Detect which cell encompasses the target text, then output its (X, Y) center coordinate. 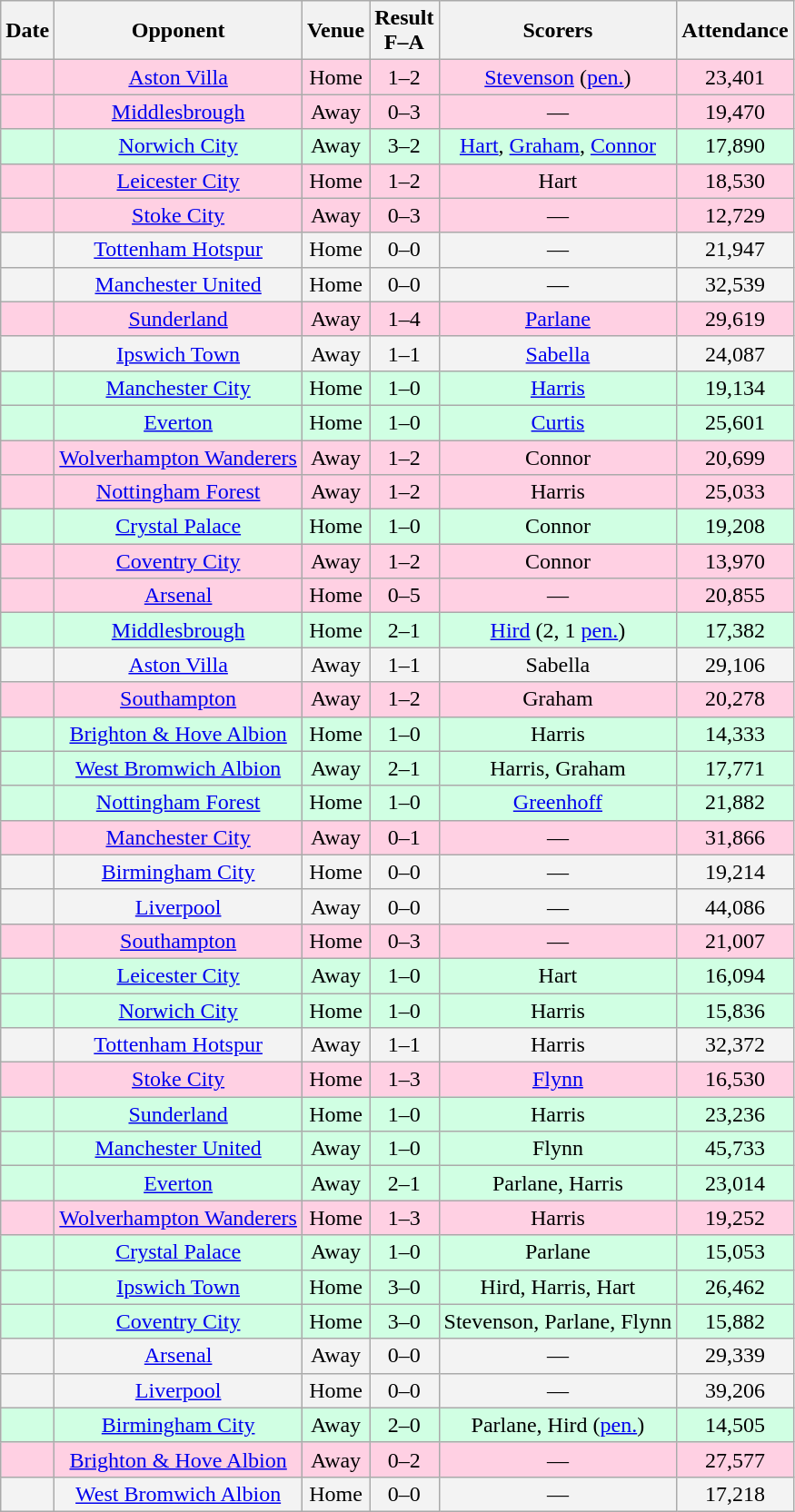
23,401 (735, 77)
0–2 (404, 1459)
39,206 (735, 1390)
20,855 (735, 596)
15,053 (735, 1252)
Curtis (558, 422)
21,882 (735, 803)
Harris, Graham (558, 768)
29,339 (735, 1356)
23,014 (735, 1183)
24,087 (735, 353)
19,214 (735, 872)
Parlane, Hird (pen.) (558, 1425)
32,539 (735, 284)
21,947 (735, 250)
3–2 (404, 146)
45,733 (735, 1149)
16,530 (735, 1080)
19,134 (735, 388)
19,470 (735, 112)
17,218 (735, 1494)
Stevenson, Parlane, Flynn (558, 1321)
18,530 (735, 181)
25,601 (735, 422)
14,505 (735, 1425)
21,007 (735, 941)
0–1 (404, 837)
Date (27, 31)
27,577 (735, 1459)
1–4 (404, 319)
17,890 (735, 146)
Parlane, Harris (558, 1183)
15,836 (735, 1011)
13,970 (735, 561)
16,094 (735, 975)
0–5 (404, 596)
Opponent (178, 31)
23,236 (735, 1114)
32,372 (735, 1045)
19,252 (735, 1218)
17,382 (735, 630)
26,462 (735, 1287)
20,278 (735, 699)
29,619 (735, 319)
Hird (2, 1 pen.) (558, 630)
25,033 (735, 492)
17,771 (735, 768)
Venue (335, 31)
Stevenson (pen.) (558, 77)
19,208 (735, 527)
ResultF–A (404, 31)
14,333 (735, 734)
Greenhoff (558, 803)
2–0 (404, 1425)
Attendance (735, 31)
44,086 (735, 906)
15,882 (735, 1321)
Graham (558, 699)
Hird, Harris, Hart (558, 1287)
Hart, Graham, Connor (558, 146)
12,729 (735, 215)
31,866 (735, 837)
Scorers (558, 31)
20,699 (735, 457)
29,106 (735, 665)
